Return the (x, y) coordinate for the center point of the cell that contains the specified text.  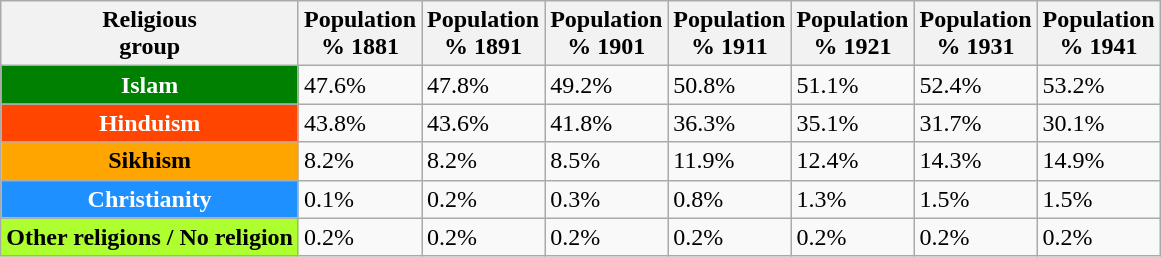
0.3% (606, 199)
Population % 1931 (976, 34)
Sikhism (150, 161)
8.5% (606, 161)
43.8% (360, 123)
Population % 1901 (606, 34)
Population % 1891 (484, 34)
0.8% (730, 199)
41.8% (606, 123)
47.8% (484, 85)
30.1% (1098, 123)
Christianity (150, 199)
51.1% (852, 85)
14.3% (976, 161)
14.9% (1098, 161)
43.6% (484, 123)
Other religions / No religion (150, 237)
Population % 1881 (360, 34)
36.3% (730, 123)
Islam (150, 85)
Hinduism (150, 123)
Population % 1921 (852, 34)
12.4% (852, 161)
47.6% (360, 85)
1.3% (852, 199)
35.1% (852, 123)
Population % 1911 (730, 34)
Population % 1941 (1098, 34)
Religiousgroup (150, 34)
11.9% (730, 161)
52.4% (976, 85)
50.8% (730, 85)
49.2% (606, 85)
53.2% (1098, 85)
31.7% (976, 123)
0.1% (360, 199)
